Scan for the cell matching the given text and deliver its [X, Y] coordinate at center. 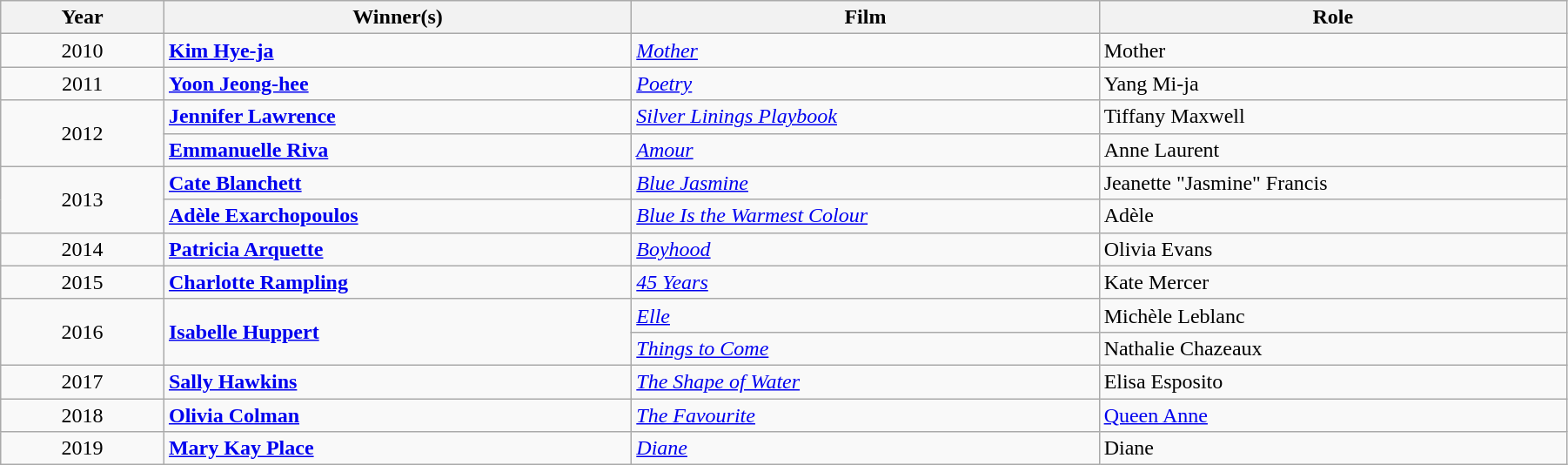
2011 [83, 84]
Winner(s) [397, 17]
Silver Linings Playbook [865, 117]
2010 [83, 51]
Film [865, 17]
Yang Mi-ja [1333, 84]
Olivia Evans [1333, 249]
Elle [865, 315]
Tiffany Maxwell [1333, 117]
Emmanuelle Riva [397, 150]
Elisa Esposito [1333, 381]
Anne Laurent [1333, 150]
Charlotte Rampling [397, 282]
Olivia Colman [397, 415]
Amour [865, 150]
2012 [83, 133]
Queen Anne [1333, 415]
Kate Mercer [1333, 282]
Jennifer Lawrence [397, 117]
Year [83, 17]
Cate Blanchett [397, 183]
Michèle Leblanc [1333, 315]
2014 [83, 249]
Blue Is the Warmest Colour [865, 216]
2013 [83, 199]
2019 [83, 448]
Kim Hye-ja [397, 51]
2017 [83, 381]
Adèle [1333, 216]
2015 [83, 282]
Nathalie Chazeaux [1333, 348]
Blue Jasmine [865, 183]
The Shape of Water [865, 381]
The Favourite [865, 415]
Role [1333, 17]
Poetry [865, 84]
Patricia Arquette [397, 249]
2016 [83, 332]
Boyhood [865, 249]
Jeanette "Jasmine" Francis [1333, 183]
Mary Kay Place [397, 448]
2018 [83, 415]
Sally Hawkins [397, 381]
45 Years [865, 282]
Adèle Exarchopoulos [397, 216]
Isabelle Huppert [397, 332]
Yoon Jeong-hee [397, 84]
Things to Come [865, 348]
